Scan for the cell matching the given text and deliver its (x, y) coordinate at center. 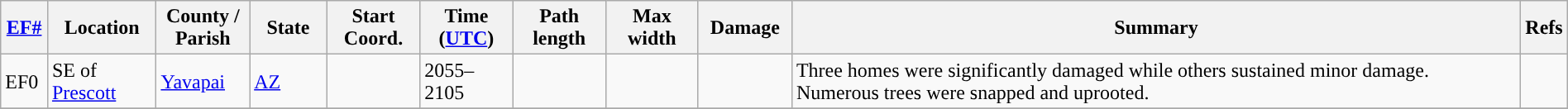
Path length (559, 28)
AZ (289, 81)
Time (UTC) (466, 28)
Location (101, 28)
Three homes were significantly damaged while others sustained minor damage. Numerous trees were snapped and uprooted. (1156, 81)
County / Parish (203, 28)
Max width (652, 28)
Start Coord. (374, 28)
Damage (744, 28)
State (289, 28)
SE of Prescott (101, 81)
Refs (1545, 28)
EF# (25, 28)
2055–2105 (466, 81)
Yavapai (203, 81)
Summary (1156, 28)
EF0 (25, 81)
